Return the [x, y] coordinate for the center point of the cell that contains the specified text.  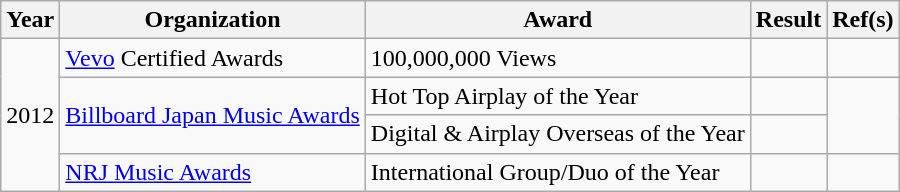
100,000,000 Views [558, 58]
Award [558, 20]
Vevo Certified Awards [212, 58]
Result [788, 20]
Billboard Japan Music Awards [212, 115]
Organization [212, 20]
International Group/Duo of the Year [558, 172]
Digital & Airplay Overseas of the Year [558, 134]
2012 [30, 115]
Hot Top Airplay of the Year [558, 96]
NRJ Music Awards [212, 172]
Ref(s) [863, 20]
Year [30, 20]
